Detect which cell encompasses the target text, then output its [x, y] center coordinate. 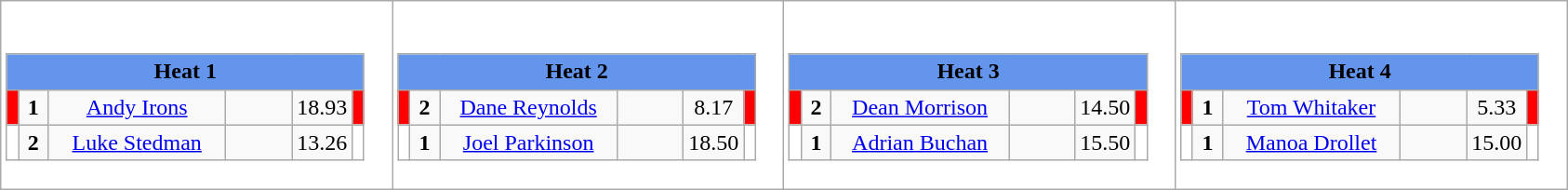
Heat 1 1 Andy Irons 18.93 2 Luke Stedman 13.26 [197, 95]
18.93 [322, 107]
Dane Reynolds [528, 107]
Andy Irons [138, 107]
13.26 [322, 142]
Dean Morrison [921, 107]
Heat 4 1 Tom Whitaker 5.33 1 Manoa Drollet 15.00 [1371, 95]
18.50 [714, 142]
Joel Parkinson [528, 142]
Heat 2 2 Dane Reynolds 8.17 1 Joel Parkinson 18.50 [588, 95]
Adrian Buchan [921, 142]
5.33 [1497, 107]
Heat 4 [1360, 72]
Heat 2 [577, 72]
Manoa Drollet [1311, 142]
Heat 3 [968, 72]
8.17 [714, 107]
Heat 3 2 Dean Morrison 14.50 1 Adrian Buchan 15.50 [980, 95]
14.50 [1105, 107]
15.00 [1497, 142]
15.50 [1105, 142]
Heat 1 [185, 72]
Luke Stedman [138, 142]
Tom Whitaker [1311, 107]
